From the cell containing the given text, extract its center point as [x, y] coordinate. 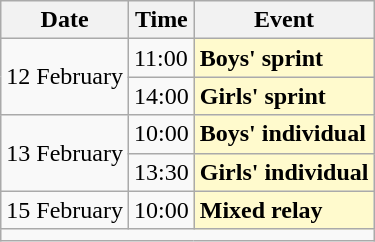
Girls' sprint [284, 96]
13:30 [161, 172]
13 February [65, 153]
Boys' individual [284, 134]
Boys' sprint [284, 58]
Girls' individual [284, 172]
11:00 [161, 58]
Date [65, 20]
Time [161, 20]
14:00 [161, 96]
Event [284, 20]
15 February [65, 210]
Mixed relay [284, 210]
12 February [65, 77]
